Output the (x, y) coordinate of the center of the cell containing the given text.  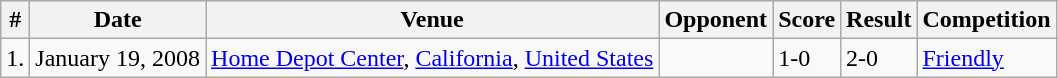
Date (118, 20)
2-0 (879, 58)
January 19, 2008 (118, 58)
Venue (432, 20)
Home Depot Center, California, United States (432, 58)
Score (807, 20)
1-0 (807, 58)
Opponent (716, 20)
1. (16, 58)
Result (879, 20)
Competition (986, 20)
# (16, 20)
Friendly (986, 58)
